Detect which cell encompasses the target text, then output its [x, y] center coordinate. 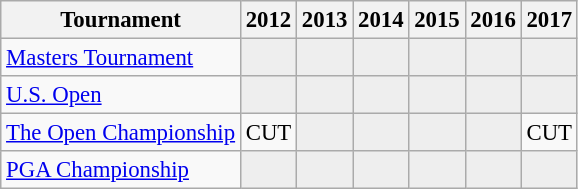
U.S. Open [121, 95]
The Open Championship [121, 133]
Tournament [121, 20]
2015 [437, 20]
2016 [493, 20]
PGA Championship [121, 170]
2014 [381, 20]
2017 [549, 20]
Masters Tournament [121, 58]
2012 [268, 20]
2013 [325, 20]
